Scan for the cell matching the given text and deliver its (X, Y) coordinate at center. 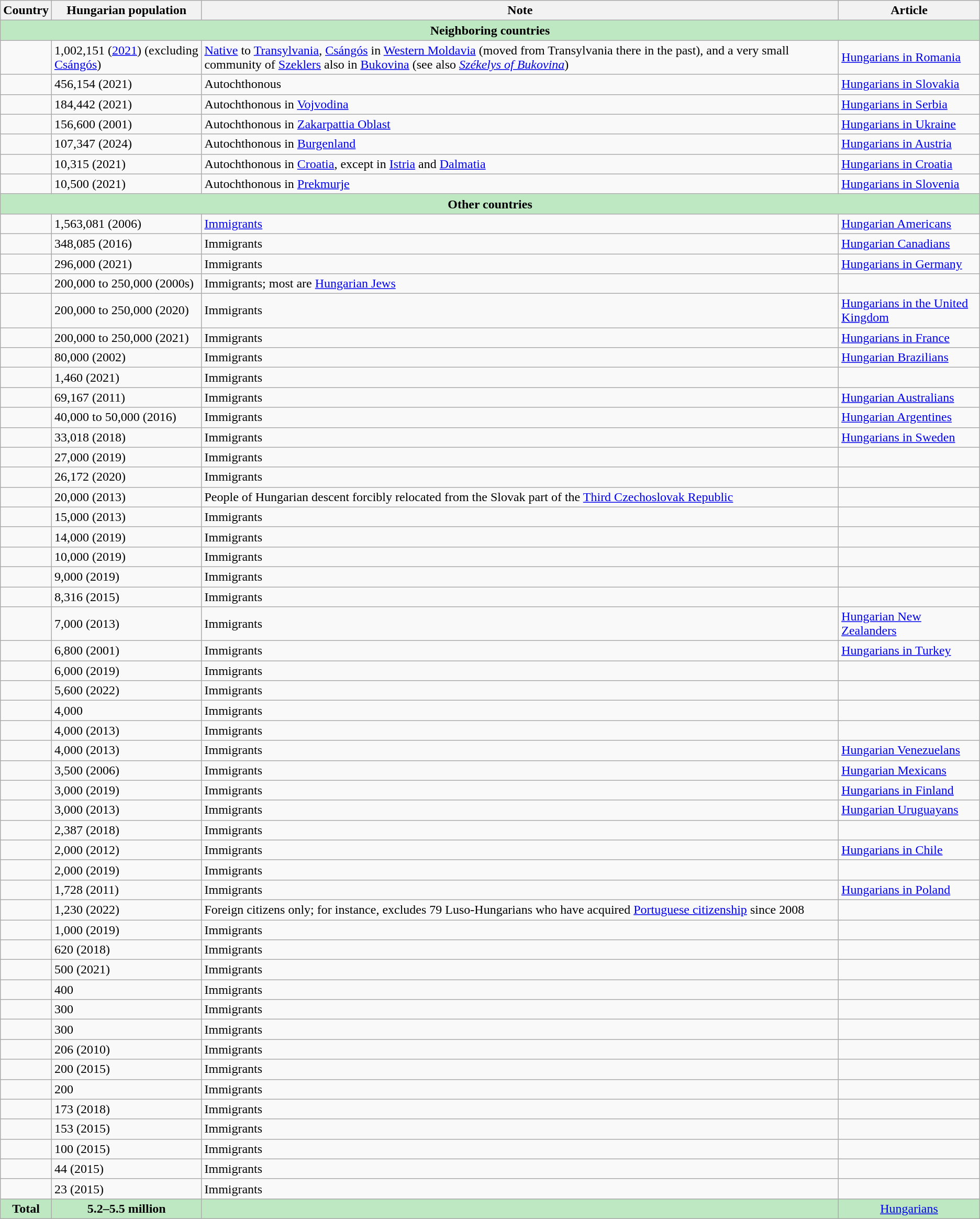
14,000 (2019) (126, 537)
6,800 (2001) (126, 651)
33,018 (2018) (126, 437)
Autochthonous in Burgenland (520, 144)
7,000 (2013) (126, 624)
500 (2021) (126, 970)
26,172 (2020) (126, 477)
153 (2015) (126, 1129)
Autochthonous in Zakarpattia Oblast (520, 124)
Article (909, 10)
348,085 (2016) (126, 243)
206 (2010) (126, 1049)
2,000 (2012) (126, 850)
200,000 to 250,000 (2021) (126, 338)
Hungarians in Chile (909, 850)
27,000 (2019) (126, 457)
8,316 (2015) (126, 596)
200,000 to 250,000 (2020) (126, 311)
Hungarian Mexicans (909, 770)
4,000 (126, 711)
3,000 (2013) (126, 810)
184,442 (2021) (126, 104)
40,000 to 50,000 (2016) (126, 417)
Other countries (490, 204)
80,000 (2002) (126, 358)
Hungarians in Croatia (909, 164)
Hungarian Canadians (909, 243)
Hungarian Uruguayans (909, 810)
456,154 (2021) (126, 84)
Hungarians in Slovakia (909, 84)
Foreign citizens only; for instance, excludes 79 Luso-Hungarians who have acquired Portuguese citizenship since 2008 (520, 910)
20,000 (2013) (126, 497)
10,315 (2021) (126, 164)
Hungarians in Turkey (909, 651)
1,728 (2011) (126, 890)
Hungarian Australians (909, 397)
1,230 (2022) (126, 910)
Autochthonous (520, 84)
9,000 (2019) (126, 577)
3,000 (2019) (126, 790)
107,347 (2024) (126, 144)
2,387 (2018) (126, 830)
10,000 (2019) (126, 557)
400 (126, 990)
Hungarians (909, 1209)
100 (2015) (126, 1149)
Note (520, 10)
Autochthonous in Croatia, except in Istria and Dalmatia (520, 164)
Hungarian population (126, 10)
Hungarians in the United Kingdom (909, 311)
Hungarians in Slovenia (909, 184)
173 (2018) (126, 1109)
Hungarians in Austria (909, 144)
Autochthonous in Prekmurje (520, 184)
156,600 (2001) (126, 124)
Hungarians in Poland (909, 890)
23 (2015) (126, 1189)
Hungarians in Ukraine (909, 124)
1,563,081 (2006) (126, 224)
Hungarians in Finland (909, 790)
Hungarians in Romania (909, 58)
People of Hungarian descent forcibly relocated from the Slovak part of the Third Czechoslovak Republic (520, 497)
620 (2018) (126, 950)
Hungarians in Sweden (909, 437)
Hungarian Argentines (909, 417)
1,002,151 (2021) (excluding Csángós) (126, 58)
1,000 (2019) (126, 929)
Total (26, 1209)
5,600 (2022) (126, 691)
Neighboring countries (490, 30)
Hungarians in Serbia (909, 104)
Country (26, 10)
Hungarians in Germany (909, 263)
69,167 (2011) (126, 397)
2,000 (2019) (126, 870)
Hungarians in France (909, 338)
200 (2015) (126, 1069)
3,500 (2006) (126, 770)
Hungarian Americans (909, 224)
200,000 to 250,000 (2000s) (126, 284)
Hungarian New Zealanders (909, 624)
6,000 (2019) (126, 671)
1,460 (2021) (126, 378)
Autochthonous in Vojvodina (520, 104)
200 (126, 1089)
Immigrants; most are Hungarian Jews (520, 284)
Hungarian Venezuelans (909, 750)
10,500 (2021) (126, 184)
Hungarian Brazilians (909, 358)
15,000 (2013) (126, 517)
5.2–5.5 million (126, 1209)
296,000 (2021) (126, 263)
44 (2015) (126, 1169)
